Locate the cell with the specified text and output its [X, Y] center coordinate. 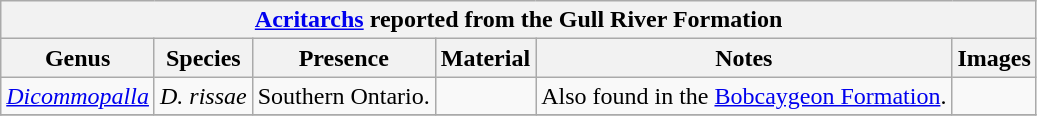
Southern Ontario. [344, 96]
Material [485, 58]
Notes [744, 58]
Dicommopalla [78, 96]
D. rissae [203, 96]
Also found in the Bobcaygeon Formation. [744, 96]
Genus [78, 58]
Images [994, 58]
Acritarchs reported from the Gull River Formation [519, 20]
Presence [344, 58]
Species [203, 58]
